Return (x, y) of the center of cell containing provided text 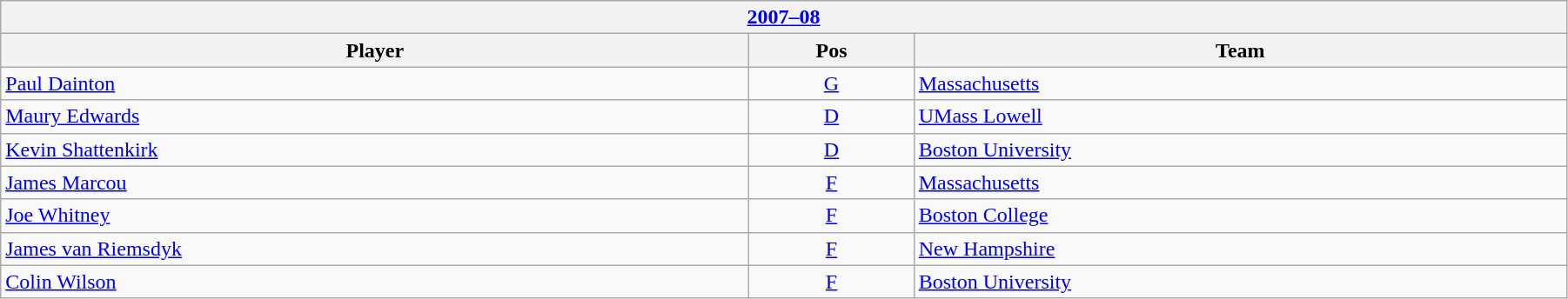
G (832, 83)
Boston College (1240, 216)
Paul Dainton (375, 83)
Team (1240, 50)
Kevin Shattenkirk (375, 149)
James van Riemsdyk (375, 249)
UMass Lowell (1240, 116)
New Hampshire (1240, 249)
Joe Whitney (375, 216)
Colin Wilson (375, 282)
Player (375, 50)
Pos (832, 50)
Maury Edwards (375, 116)
James Marcou (375, 183)
2007–08 (784, 17)
